Determine the [x, y] coordinate at the center of the cell enclosing the given text.  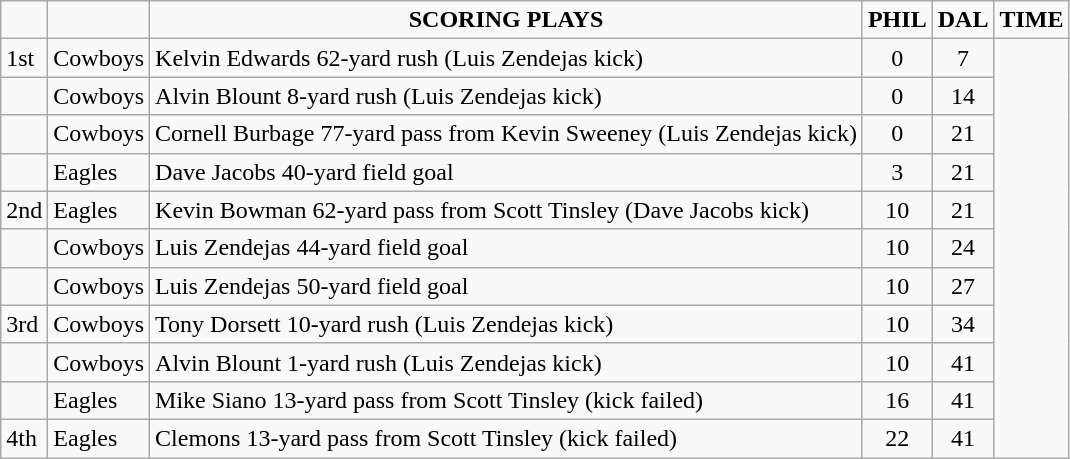
TIME [1032, 20]
SCORING PLAYS [506, 20]
Mike Siano 13-yard pass from Scott Tinsley (kick failed) [506, 400]
7 [963, 58]
34 [963, 324]
Alvin Blount 8-yard rush (Luis Zendejas kick) [506, 96]
Kelvin Edwards 62-yard rush (Luis Zendejas kick) [506, 58]
Kevin Bowman 62-yard pass from Scott Tinsley (Dave Jacobs kick) [506, 210]
DAL [963, 20]
Tony Dorsett 10-yard rush (Luis Zendejas kick) [506, 324]
3 [897, 172]
22 [897, 438]
27 [963, 286]
3rd [24, 324]
4th [24, 438]
24 [963, 248]
14 [963, 96]
Alvin Blount 1-yard rush (Luis Zendejas kick) [506, 362]
Luis Zendejas 50-yard field goal [506, 286]
Cornell Burbage 77-yard pass from Kevin Sweeney (Luis Zendejas kick) [506, 134]
Dave Jacobs 40-yard field goal [506, 172]
PHIL [897, 20]
Clemons 13-yard pass from Scott Tinsley (kick failed) [506, 438]
Luis Zendejas 44-yard field goal [506, 248]
1st [24, 58]
16 [897, 400]
2nd [24, 210]
